Output the [x, y] coordinate of the center of the cell containing the given text.  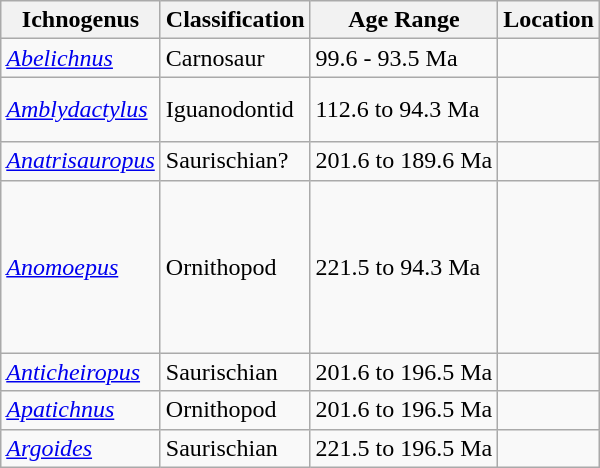
112.6 to 94.3 Ma [404, 110]
Saurischian? [235, 161]
Anticheiropus [81, 372]
Amblydactylus [81, 110]
Location [549, 20]
221.5 to 196.5 Ma [404, 448]
Classification [235, 20]
Ichnogenus [81, 20]
Apatichnus [81, 410]
Anomoepus [81, 266]
201.6 to 189.6 Ma [404, 161]
Anatrisauropus [81, 161]
99.6 - 93.5 Ma [404, 58]
Argoides [81, 448]
Carnosaur [235, 58]
Abelichnus [81, 58]
Age Range [404, 20]
Iguanodontid [235, 110]
221.5 to 94.3 Ma [404, 266]
